Return (x, y) of the center of cell containing provided text 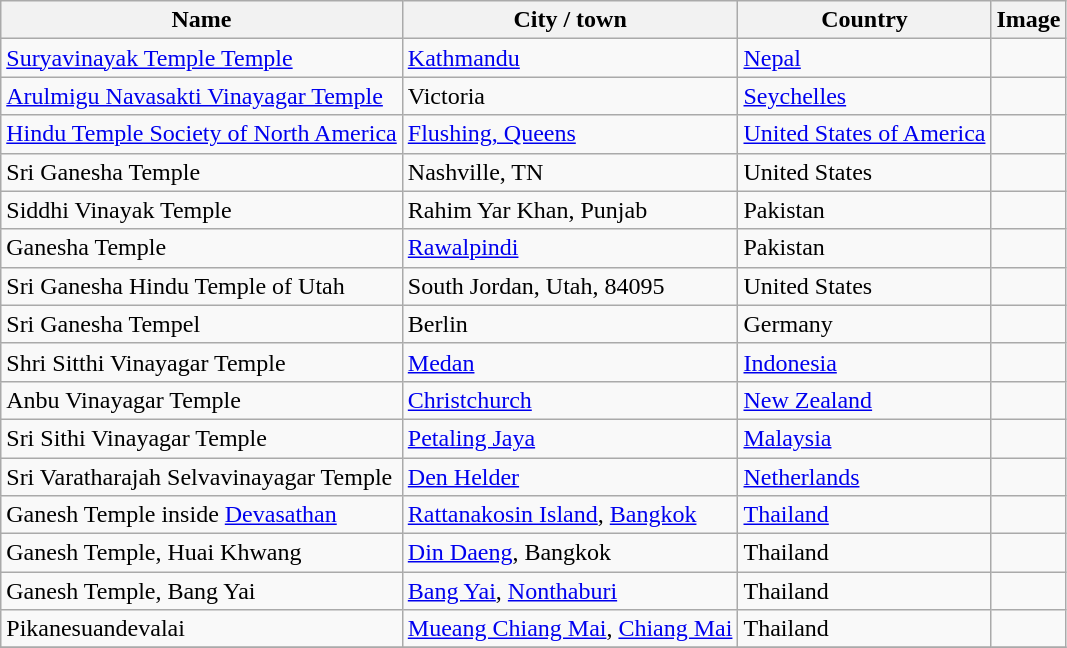
Germany (864, 324)
Seychelles (864, 96)
Indonesia (864, 362)
Din Daeng, Bangkok (570, 553)
Den Helder (570, 477)
Sri Ganesha Temple (202, 172)
New Zealand (864, 400)
Rahim Yar Khan, Punjab (570, 210)
Name (202, 20)
Petaling Jaya (570, 438)
Medan (570, 362)
United States of America (864, 134)
Image (1028, 20)
Anbu Vinayagar Temple (202, 400)
Ganesha Temple (202, 248)
Suryavinayak Temple Temple (202, 58)
South Jordan, Utah, 84095 (570, 286)
Hindu Temple Society of North America (202, 134)
Christchurch (570, 400)
Siddhi Vinayak Temple (202, 210)
Rattanakosin Island, Bangkok (570, 515)
Ganesh Temple, Huai Khwang (202, 553)
Sri Sithi Vinayagar Temple (202, 438)
Victoria (570, 96)
Ganesh Temple, Bang Yai (202, 591)
Kathmandu (570, 58)
Sri Varatharajah Selvavinayagar Temple (202, 477)
Country (864, 20)
City / town (570, 20)
Nepal (864, 58)
Sri Ganesha Hindu Temple of Utah (202, 286)
Bang Yai, Nonthaburi (570, 591)
Malaysia (864, 438)
Berlin (570, 324)
Arulmigu Navasakti Vinayagar Temple (202, 96)
Pikanesuandevalai (202, 629)
Rawalpindi (570, 248)
Nashville, TN (570, 172)
Flushing, Queens (570, 134)
Ganesh Temple inside Devasathan (202, 515)
Netherlands (864, 477)
Shri Sitthi Vinayagar Temple (202, 362)
Sri Ganesha Tempel (202, 324)
Mueang Chiang Mai, Chiang Mai (570, 629)
